Detect which cell encompasses the target text, then output its [x, y] center coordinate. 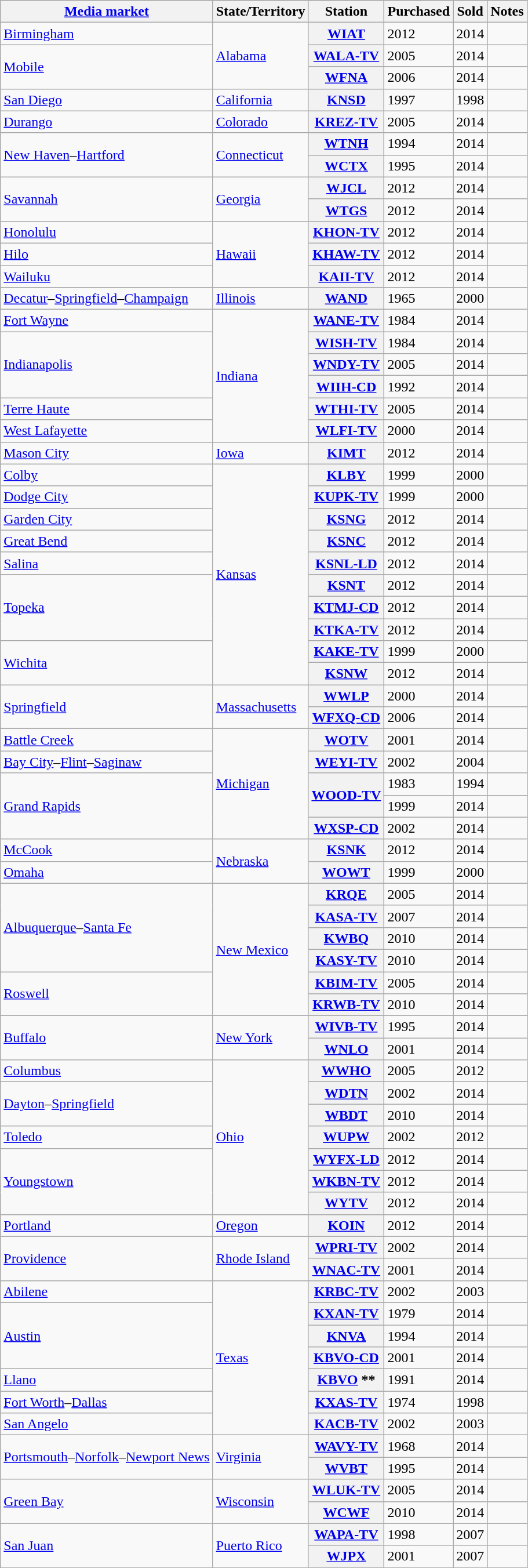
Decatur–Springfield–Champaign [107, 299]
Garden City [107, 519]
Buffalo [107, 1038]
WCTX [347, 166]
Great Bend [107, 541]
KSNC [347, 541]
KLBY [347, 475]
WTNH [347, 144]
Portsmouth–Norfolk–Newport News [107, 1457]
WOTV [347, 740]
WAPA-TV [347, 1534]
Wisconsin [261, 1501]
WDTN [347, 1093]
WYTV [347, 1203]
1983 [418, 784]
KSNW [347, 674]
KUPK-TV [347, 497]
California [261, 100]
WANE-TV [347, 321]
KNSD [347, 100]
WIIH-CD [347, 387]
KASY-TV [347, 960]
KNVA [347, 1335]
KWBQ [347, 938]
Iowa [261, 453]
Dayton–Springfield [107, 1104]
KHON-TV [347, 232]
WIAT [347, 34]
1979 [418, 1313]
KRQE [347, 894]
Savannah [107, 199]
WUPW [347, 1137]
Colorado [261, 122]
1992 [418, 387]
Virginia [261, 1457]
KSNK [347, 850]
WFNA [347, 78]
West Lafayette [107, 431]
2004 [471, 762]
KSNL-LD [347, 563]
KRBC-TV [347, 1291]
WLFI-TV [347, 431]
WAVY-TV [347, 1446]
Connecticut [261, 155]
Llano [107, 1380]
Columbus [107, 1071]
Michigan [261, 784]
WCWF [347, 1512]
Roswell [107, 994]
Oregon [261, 1225]
WNAC-TV [347, 1269]
New York [261, 1038]
Indianapolis [107, 365]
Kansas [261, 574]
Battle Creek [107, 740]
Media market [107, 12]
Georgia [261, 199]
KAKE-TV [347, 652]
WTGS [347, 210]
Puerto Rico [261, 1545]
WKBN-TV [347, 1181]
Sold [471, 12]
1965 [418, 299]
Honolulu [107, 232]
Texas [261, 1358]
San Angelo [107, 1424]
Nebraska [261, 861]
KAII-TV [347, 277]
Springfield [107, 707]
Illinois [261, 299]
Notes [507, 12]
Omaha [107, 872]
WLUK-TV [347, 1490]
WJCL [347, 188]
Grand Rapids [107, 806]
Wichita [107, 663]
Portland [107, 1225]
Fort Worth–Dallas [107, 1402]
WOOD-TV [347, 795]
WAND [347, 299]
Purchased [418, 12]
Massachusetts [261, 707]
1968 [418, 1446]
KIMT [347, 453]
WISH-TV [347, 343]
Albuquerque–Santa Fe [107, 927]
KACB-TV [347, 1424]
KRWB-TV [347, 1005]
KTKA-TV [347, 629]
WEYI-TV [347, 762]
New Haven–Hartford [107, 155]
Fort Wayne [107, 321]
Hawaii [261, 254]
1997 [418, 100]
KREZ-TV [347, 122]
Terre Haute [107, 409]
San Juan [107, 1545]
WTHI-TV [347, 409]
WXSP-CD [347, 828]
KBIM-TV [347, 983]
KTMJ-CD [347, 607]
Youngstown [107, 1181]
WVBT [347, 1468]
WOWT [347, 872]
KHAW-TV [347, 254]
KXAS-TV [347, 1402]
1991 [418, 1380]
WYFX-LD [347, 1159]
WPRI-TV [347, 1247]
WFXQ-CD [347, 718]
Toledo [107, 1137]
WNDY-TV [347, 365]
KASA-TV [347, 916]
WBDT [347, 1115]
Colby [107, 475]
WWLP [347, 696]
Salina [107, 563]
KSNT [347, 585]
KSNG [347, 519]
KBVO ** [347, 1380]
1974 [418, 1402]
Bay City–Flint–Saginaw [107, 762]
Rhode Island [261, 1258]
Providence [107, 1258]
KBVO-CD [347, 1358]
Birmingham [107, 34]
New Mexico [261, 949]
Indiana [261, 376]
WWHO [347, 1071]
Green Bay [107, 1501]
WJPX [347, 1556]
Topeka [107, 607]
Abilene [107, 1291]
Mason City [107, 453]
Austin [107, 1335]
Durango [107, 122]
KXAN-TV [347, 1313]
KOIN [347, 1225]
Alabama [261, 56]
San Diego [107, 100]
Mobile [107, 67]
WIVB-TV [347, 1027]
McCook [107, 850]
WNLO [347, 1049]
Wailuku [107, 277]
Hilo [107, 254]
Ohio [261, 1137]
WALA-TV [347, 56]
Dodge City [107, 497]
Station [347, 12]
State/Territory [261, 12]
